Output the [X, Y] coordinate of the center of the cell containing the given text.  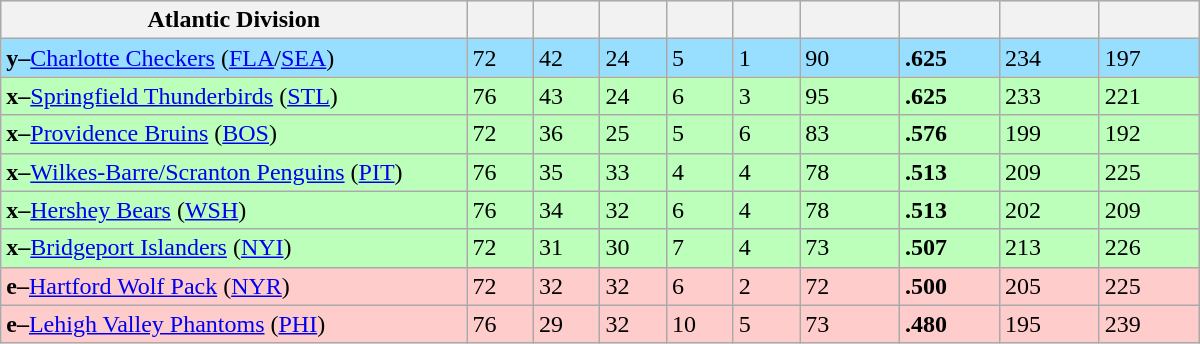
30 [634, 248]
x–Springfield Thunderbirds (STL) [234, 96]
10 [700, 324]
x–Wilkes-Barre/Scranton Penguins (PIT) [234, 172]
195 [1049, 324]
221 [1149, 96]
213 [1049, 248]
83 [850, 134]
7 [700, 248]
205 [1049, 286]
199 [1049, 134]
Atlantic Division [234, 20]
x–Hershey Bears (WSH) [234, 210]
202 [1049, 210]
192 [1149, 134]
239 [1149, 324]
25 [634, 134]
95 [850, 96]
.500 [950, 286]
43 [566, 96]
31 [566, 248]
1 [766, 58]
.480 [950, 324]
90 [850, 58]
e–Lehigh Valley Phantoms (PHI) [234, 324]
42 [566, 58]
234 [1049, 58]
34 [566, 210]
y–Charlotte Checkers (FLA/SEA) [234, 58]
x–Bridgeport Islanders (NYI) [234, 248]
29 [566, 324]
x–Providence Bruins (BOS) [234, 134]
2 [766, 286]
197 [1149, 58]
e–Hartford Wolf Pack (NYR) [234, 286]
33 [634, 172]
.576 [950, 134]
35 [566, 172]
36 [566, 134]
3 [766, 96]
.507 [950, 248]
226 [1149, 248]
233 [1049, 96]
